Capture the cell that displays the provided text and extract its (X, Y) central coordinate. 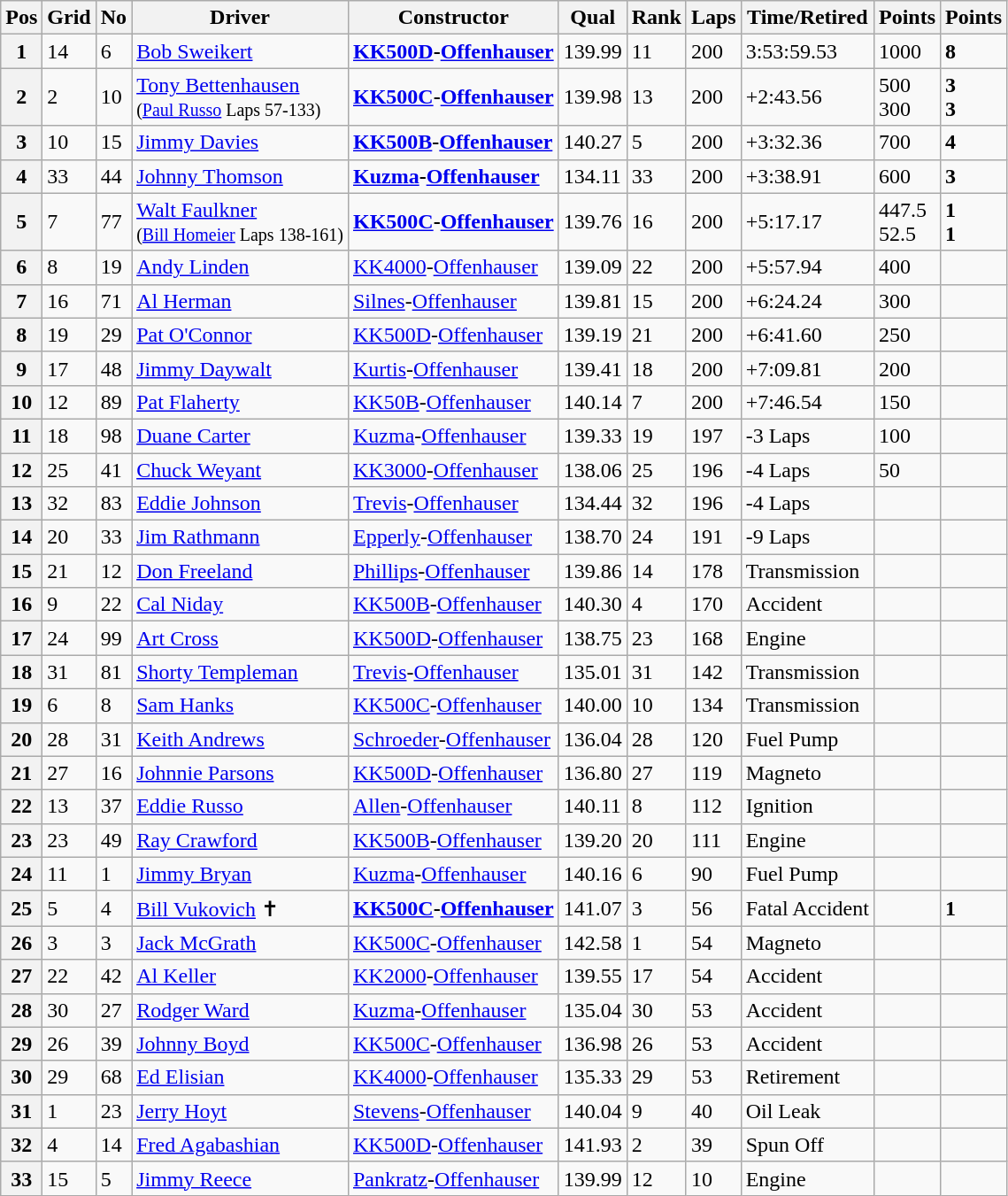
140.16 (593, 874)
Driver (241, 18)
138.06 (593, 470)
112 (713, 806)
139.98 (593, 97)
Pankratz-Offenhauser (453, 1178)
600 (906, 176)
Stevens-Offenhauser (453, 1111)
Allen-Offenhauser (453, 806)
Sam Hanks (241, 706)
42 (113, 976)
Al Herman (241, 301)
139.19 (593, 335)
140.11 (593, 806)
142 (713, 672)
139.76 (593, 221)
197 (713, 436)
+2:43.56 (807, 97)
111 (713, 840)
447.5 52.5 (906, 221)
136.80 (593, 773)
Jimmy Davies (241, 143)
Fred Agabashian (241, 1145)
140.04 (593, 1111)
77 (113, 221)
48 (113, 368)
40 (713, 1111)
37 (113, 806)
142.58 (593, 943)
191 (713, 537)
140.00 (593, 706)
170 (713, 605)
3 3 (973, 97)
141.07 (593, 908)
+6:24.24 (807, 301)
98 (113, 436)
134.44 (593, 504)
Oil Leak (807, 1111)
Duane Carter (241, 436)
Grid (69, 18)
Pat Flaherty (241, 402)
Johnny Thomson (241, 176)
134.11 (593, 176)
135.01 (593, 672)
136.04 (593, 739)
Phillips-Offenhauser (453, 571)
Retirement (807, 1077)
50 (906, 470)
71 (113, 301)
136.98 (593, 1044)
Fatal Accident (807, 908)
+6:41.60 (807, 335)
Art Cross (241, 638)
139.33 (593, 436)
Pat O'Connor (241, 335)
Time/Retired (807, 18)
Jack McGrath (241, 943)
138.70 (593, 537)
178 (713, 571)
139.55 (593, 976)
Jim Rathmann (241, 537)
KK3000-Offenhauser (453, 470)
Chuck Weyant (241, 470)
Spun Off (807, 1145)
139.81 (593, 301)
90 (713, 874)
Bill Vukovich ✝ (241, 908)
Andy Linden (241, 267)
41 (113, 470)
100 (906, 436)
-9 Laps (807, 537)
139.09 (593, 267)
139.86 (593, 571)
83 (113, 504)
Shorty Templeman (241, 672)
Johnny Boyd (241, 1044)
Pos (21, 18)
500 300 (906, 97)
141.93 (593, 1145)
300 (906, 301)
+5:57.94 (807, 267)
1000 (906, 51)
119 (713, 773)
44 (113, 176)
Eddie Johnson (241, 504)
+7:46.54 (807, 402)
400 (906, 267)
Bob Sweikert (241, 51)
700 (906, 143)
Jimmy Reece (241, 1178)
KK2000-Offenhauser (453, 976)
Ray Crawford (241, 840)
+3:38.91 (807, 176)
Rodger Ward (241, 1010)
Rank (657, 18)
Keith Andrews (241, 739)
Laps (713, 18)
Jimmy Bryan (241, 874)
Constructor (453, 18)
1 1 (973, 221)
Ignition (807, 806)
99 (113, 638)
250 (906, 335)
134 (713, 706)
No (113, 18)
Ed Elisian (241, 1077)
140.14 (593, 402)
168 (713, 638)
140.27 (593, 143)
Al Keller (241, 976)
140.30 (593, 605)
Tony Bettenhausen(Paul Russo Laps 57-133) (241, 97)
+7:09.81 (807, 368)
Don Freeland (241, 571)
+3:32.36 (807, 143)
120 (713, 739)
56 (713, 908)
KK50B-Offenhauser (453, 402)
81 (113, 672)
+5:17.17 (807, 221)
139.41 (593, 368)
135.04 (593, 1010)
Eddie Russo (241, 806)
Jimmy Daywalt (241, 368)
49 (113, 840)
89 (113, 402)
Qual (593, 18)
Schroeder-Offenhauser (453, 739)
Kurtis-Offenhauser (453, 368)
Jerry Hoyt (241, 1111)
Johnnie Parsons (241, 773)
138.75 (593, 638)
Walt Faulkner(Bill Homeier Laps 138-161) (241, 221)
-3 Laps (807, 436)
Silnes-Offenhauser (453, 301)
135.33 (593, 1077)
68 (113, 1077)
150 (906, 402)
Epperly-Offenhauser (453, 537)
Cal Niday (241, 605)
139.20 (593, 840)
3:53:59.53 (807, 51)
